Pinpoint the cell where the given text exists, returning its [x, y] midpoint coordinate. 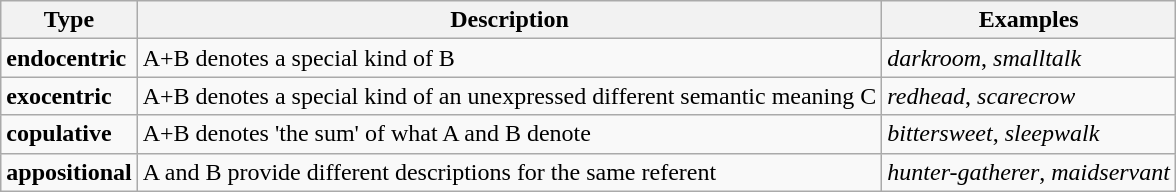
Examples [1029, 20]
darkroom, smalltalk [1029, 58]
copulative [69, 134]
bittersweet, sleepwalk [1029, 134]
endocentric [69, 58]
Description [510, 20]
appositional [69, 172]
Type [69, 20]
A+B denotes 'the sum' of what A and B denote [510, 134]
A+B denotes a special kind of B [510, 58]
redhead, scarecrow [1029, 96]
exocentric [69, 96]
A+B denotes a special kind of an unexpressed different semantic meaning C [510, 96]
hunter-gatherer, maidservant [1029, 172]
A and B provide different descriptions for the same referent [510, 172]
